Extract the [x, y] coordinate from the center of the cell holding the provided text.  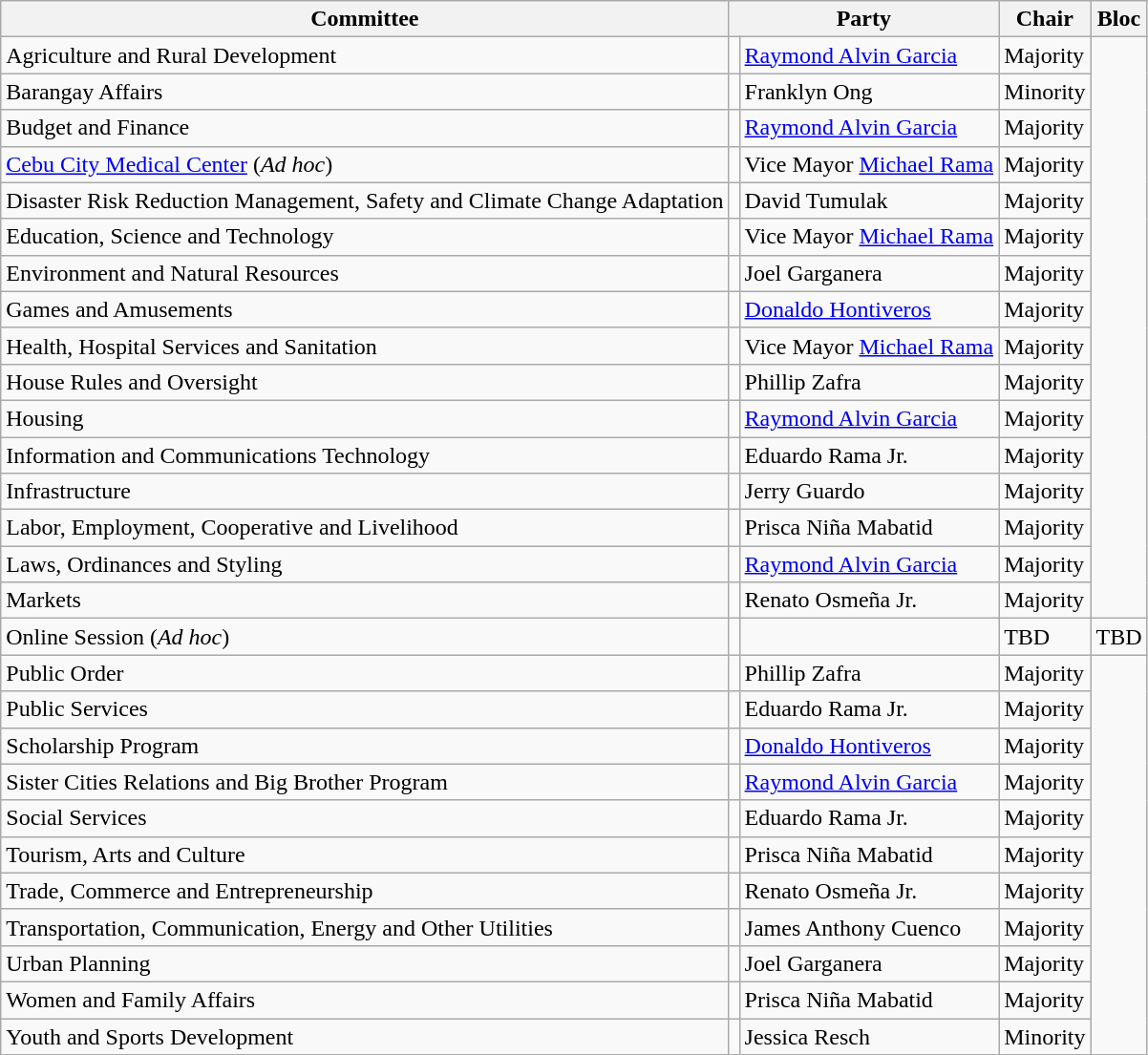
Bloc [1119, 19]
Labor, Employment, Cooperative and Livelihood [365, 528]
Environment and Natural Resources [365, 273]
Online Session (Ad hoc) [365, 637]
Disaster Risk Reduction Management, Safety and Climate Change Adaptation [365, 200]
Education, Science and Technology [365, 237]
Infrastructure [365, 492]
Agriculture and Rural Development [365, 55]
Sister Cities Relations and Big Brother Program [365, 782]
Social Services [365, 818]
Trade, Commerce and Entrepreneurship [365, 891]
David Tumulak [869, 200]
Health, Hospital Services and Sanitation [365, 346]
Chair [1045, 19]
Committee [365, 19]
Games and Amusements [365, 309]
James Anthony Cuenco [869, 927]
Women and Family Affairs [365, 1000]
Budget and Finance [365, 128]
Tourism, Arts and Culture [365, 855]
Scholarship Program [365, 746]
Youth and Sports Development [365, 1036]
Public Services [365, 709]
Party [863, 19]
Housing [365, 418]
House Rules and Oversight [365, 382]
Information and Communications Technology [365, 455]
Laws, Ordinances and Styling [365, 564]
Jessica Resch [869, 1036]
Urban Planning [365, 963]
Franklyn Ong [869, 92]
Barangay Affairs [365, 92]
Cebu City Medical Center (Ad hoc) [365, 164]
Markets [365, 601]
Transportation, Communication, Energy and Other Utilities [365, 927]
Jerry Guardo [869, 492]
Public Order [365, 673]
